Capture the cell that displays the provided text and extract its [X, Y] central coordinate. 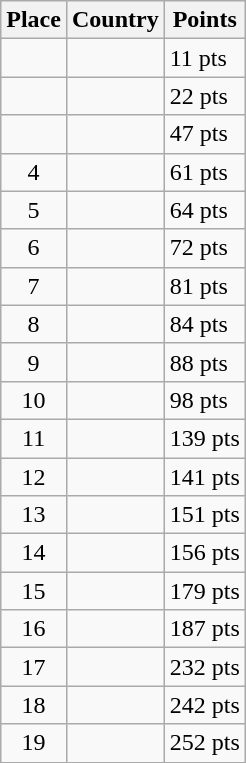
12 [34, 477]
232 pts [204, 667]
17 [34, 667]
6 [34, 248]
13 [34, 515]
88 pts [204, 362]
81 pts [204, 286]
11 pts [204, 58]
9 [34, 362]
84 pts [204, 324]
64 pts [204, 210]
7 [34, 286]
187 pts [204, 629]
72 pts [204, 248]
47 pts [204, 134]
Points [204, 20]
5 [34, 210]
10 [34, 400]
11 [34, 438]
19 [34, 743]
139 pts [204, 438]
141 pts [204, 477]
156 pts [204, 553]
18 [34, 705]
8 [34, 324]
252 pts [204, 743]
179 pts [204, 591]
22 pts [204, 96]
Place [34, 20]
151 pts [204, 515]
98 pts [204, 400]
16 [34, 629]
242 pts [204, 705]
15 [34, 591]
Country [115, 20]
14 [34, 553]
61 pts [204, 172]
4 [34, 172]
